Return [X, Y] of the center of cell containing provided text 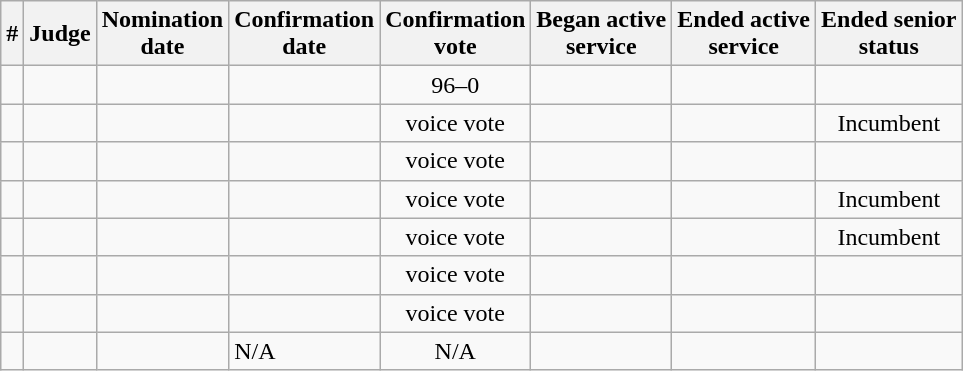
Began activeservice [602, 34]
Nominationdate [162, 34]
96–0 [456, 85]
Confirmationdate [304, 34]
Judge [60, 34]
Confirmationvote [456, 34]
# [12, 34]
Ended seniorstatus [889, 34]
Ended activeservice [744, 34]
